Detect which cell encompasses the target text, then output its [x, y] center coordinate. 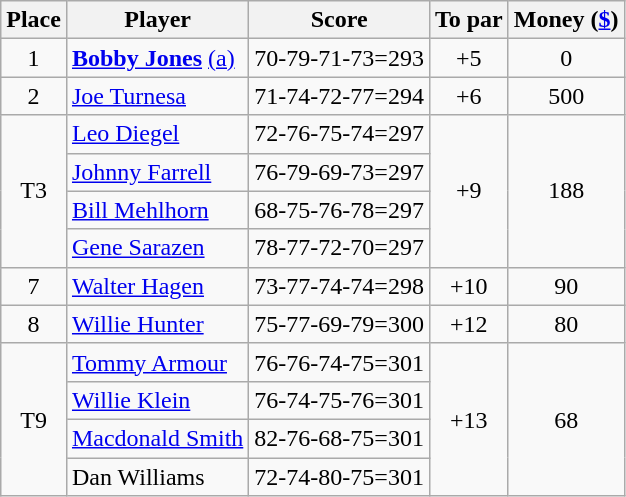
Joe Turnesa [157, 96]
188 [566, 191]
Willie Klein [157, 400]
+5 [468, 58]
Willie Hunter [157, 324]
70-79-71-73=293 [340, 58]
+10 [468, 286]
78-77-72-70=297 [340, 248]
Dan Williams [157, 477]
72-76-75-74=297 [340, 134]
Macdonald Smith [157, 438]
Place [34, 20]
0 [566, 58]
+13 [468, 419]
T3 [34, 191]
500 [566, 96]
8 [34, 324]
Gene Sarazen [157, 248]
7 [34, 286]
Player [157, 20]
Money ($) [566, 20]
76-79-69-73=297 [340, 172]
T9 [34, 419]
73-77-74-74=298 [340, 286]
Score [340, 20]
68 [566, 419]
82-76-68-75=301 [340, 438]
76-76-74-75=301 [340, 362]
+9 [468, 191]
2 [34, 96]
68-75-76-78=297 [340, 210]
Bill Mehlhorn [157, 210]
1 [34, 58]
To par [468, 20]
+6 [468, 96]
Bobby Jones (a) [157, 58]
Johnny Farrell [157, 172]
80 [566, 324]
72-74-80-75=301 [340, 477]
76-74-75-76=301 [340, 400]
71-74-72-77=294 [340, 96]
75-77-69-79=300 [340, 324]
90 [566, 286]
Walter Hagen [157, 286]
Leo Diegel [157, 134]
+12 [468, 324]
Tommy Armour [157, 362]
